For the text-containing cell, return its midpoint in (x, y) coordinate format. 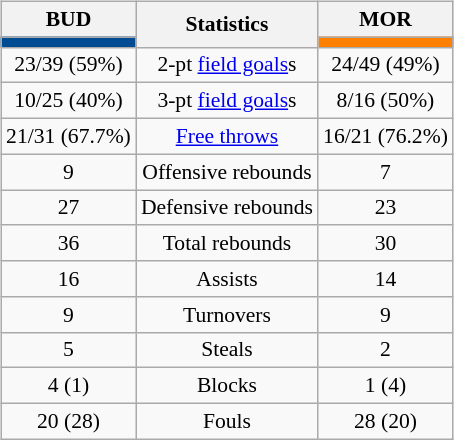
Statistics (227, 24)
Assists (227, 279)
24/49 (49%) (386, 65)
10/25 (40%) (68, 101)
2-pt field goalss (227, 65)
Turnovers (227, 314)
5 (68, 350)
16/21 (76.2%) (386, 136)
MOR (386, 19)
3-pt field goalss (227, 101)
Fouls (227, 421)
Free throws (227, 136)
4 (1) (68, 386)
1 (4) (386, 386)
30 (386, 243)
Blocks (227, 386)
7 (386, 172)
28 (20) (386, 421)
20 (28) (68, 421)
27 (68, 208)
BUD (68, 19)
14 (386, 279)
8/16 (50%) (386, 101)
36 (68, 243)
Defensive rebounds (227, 208)
Total rebounds (227, 243)
21/31 (67.7%) (68, 136)
Steals (227, 350)
Offensive rebounds (227, 172)
16 (68, 279)
23 (386, 208)
2 (386, 350)
23/39 (59%) (68, 65)
